Find where the given text appears and provide that cell's center as [x, y] coordinate. 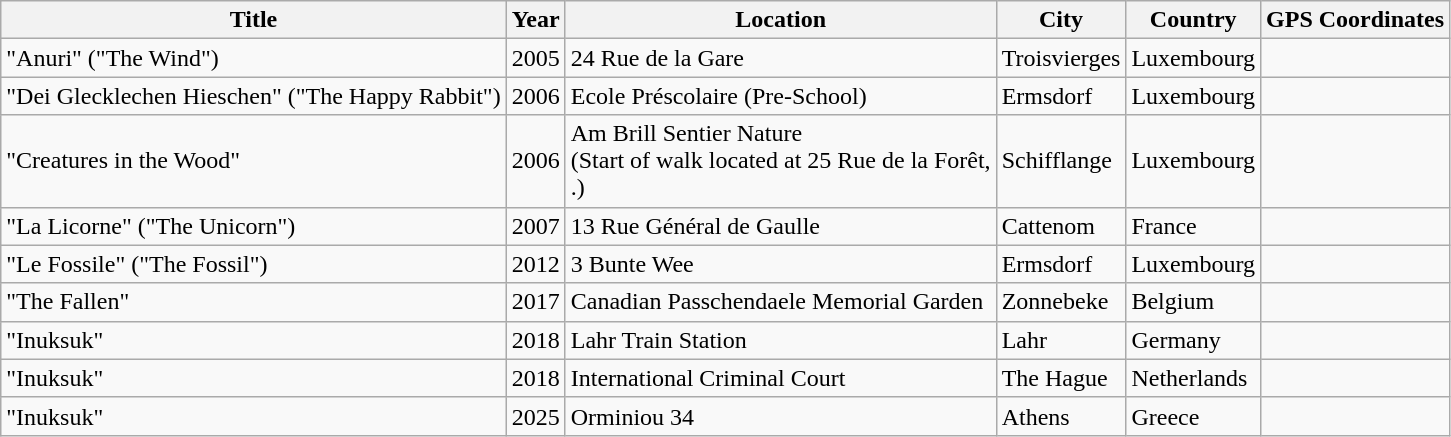
Netherlands [1194, 378]
Canadian Passchendaele Memorial Garden [780, 302]
2025 [536, 416]
France [1194, 226]
Greece [1194, 416]
Athens [1061, 416]
City [1061, 20]
Schifflange [1061, 161]
Troisvierges [1061, 58]
Country [1194, 20]
Ecole Préscolaire (Pre-School) [780, 96]
Germany [1194, 340]
24 Rue de la Gare [780, 58]
Title [254, 20]
Lahr Train Station [780, 340]
2012 [536, 264]
"Dei Glecklechen Hieschen" ("The Happy Rabbit") [254, 96]
Lahr [1061, 340]
Year [536, 20]
Cattenom [1061, 226]
GPS Coordinates [1356, 20]
International Criminal Court [780, 378]
Orminiou 34 [780, 416]
"The Fallen" [254, 302]
13 Rue Général de Gaulle [780, 226]
Am Brill Sentier Nature(Start of walk located at 25 Rue de la Forêt,.) [780, 161]
2007 [536, 226]
3 Bunte Wee [780, 264]
Zonnebeke [1061, 302]
The Hague [1061, 378]
Location [780, 20]
"Creatures in the Wood" [254, 161]
Belgium [1194, 302]
"Anuri" ("The Wind") [254, 58]
"La Licorne" ("The Unicorn") [254, 226]
2005 [536, 58]
2017 [536, 302]
"Le Fossile" ("The Fossil") [254, 264]
